Output the (X, Y) coordinate of the center of the cell containing the given text.  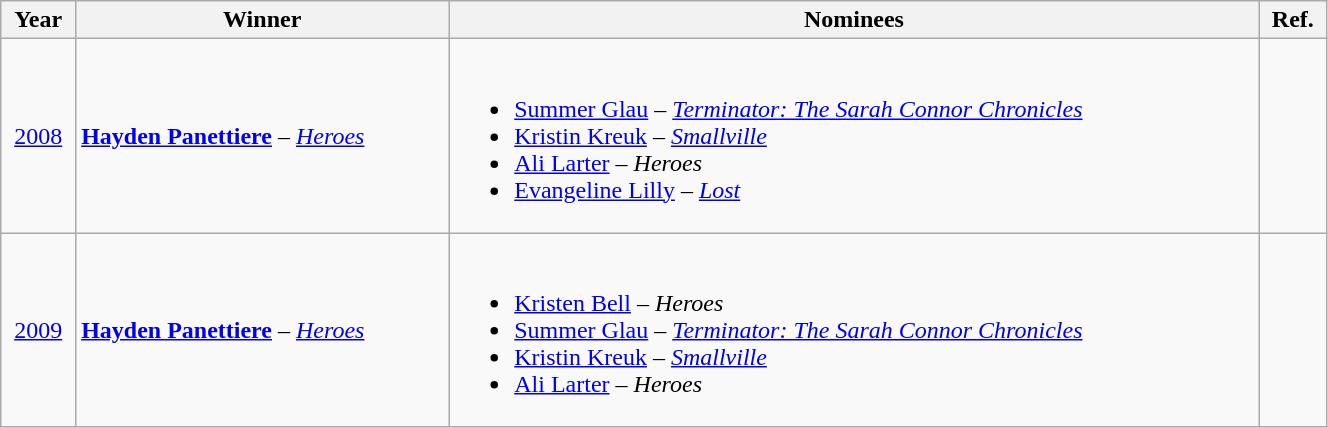
Summer Glau – Terminator: The Sarah Connor ChroniclesKristin Kreuk – SmallvilleAli Larter – HeroesEvangeline Lilly – Lost (854, 136)
Ref. (1292, 20)
Year (38, 20)
Nominees (854, 20)
Winner (262, 20)
Kristen Bell – HeroesSummer Glau – Terminator: The Sarah Connor ChroniclesKristin Kreuk – SmallvilleAli Larter – Heroes (854, 330)
2009 (38, 330)
2008 (38, 136)
